Find where the given text appears and provide that cell's center as (X, Y) coordinate. 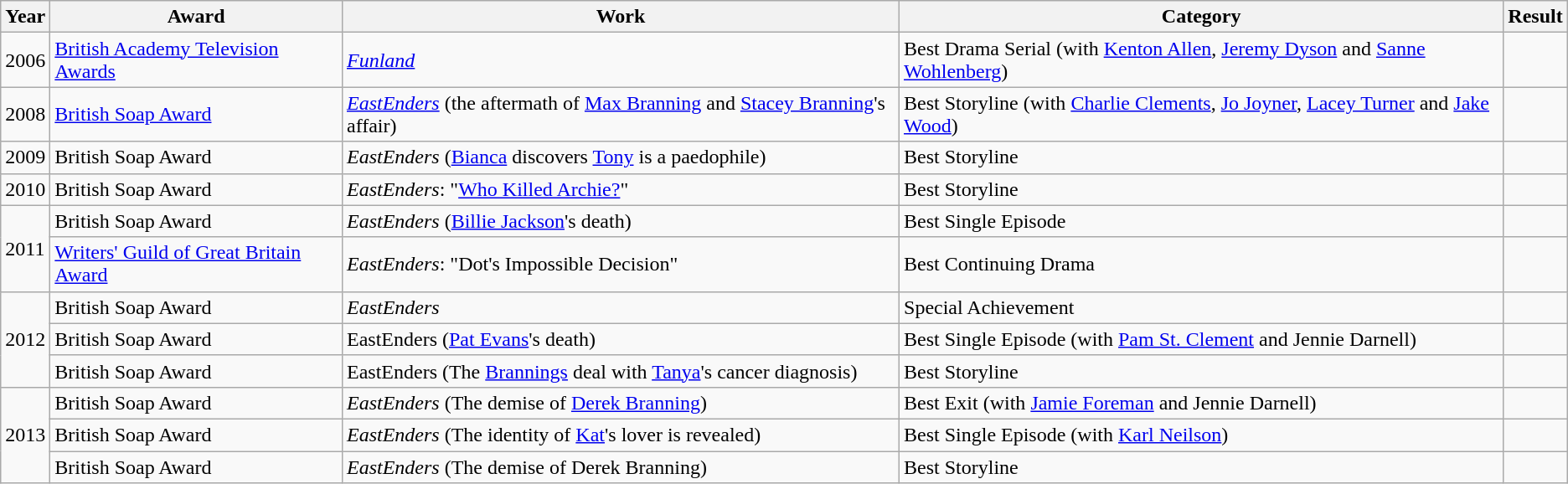
2010 (25, 189)
British Academy Television Awards (196, 60)
Best Single Episode (with Karl Neilson) (1201, 435)
Best Exit (with Jamie Foreman and Jennie Darnell) (1201, 403)
EastEnders (the aftermath of Max Branning and Stacey Branning's affair) (620, 114)
Category (1201, 17)
Funland (620, 60)
Year (25, 17)
2009 (25, 157)
Award (196, 17)
Work (620, 17)
EastEnders (620, 307)
EastEnders (The Brannings deal with Tanya's cancer diagnosis) (620, 371)
Best Single Episode (with Pam St. Clement and Jennie Darnell) (1201, 339)
2008 (25, 114)
EastEnders (Billie Jackson's death) (620, 221)
Best Continuing Drama (1201, 265)
2012 (25, 339)
Best Storyline (with Charlie Clements, Jo Joyner, Lacey Turner and Jake Wood) (1201, 114)
2006 (25, 60)
Result (1535, 17)
EastEnders: "Who Killed Archie?" (620, 189)
Best Single Episode (1201, 221)
Best Drama Serial (with Kenton Allen, Jeremy Dyson and Sanne Wohlenberg) (1201, 60)
EastEnders: "Dot's Impossible Decision" (620, 265)
Writers' Guild of Great Britain Award (196, 265)
EastEnders (Pat Evans's death) (620, 339)
2013 (25, 435)
EastEnders (Bianca discovers Tony is a paedophile) (620, 157)
2011 (25, 248)
EastEnders (The identity of Kat's lover is revealed) (620, 435)
Special Achievement (1201, 307)
